Output the (X, Y) coordinate of the center of the cell containing the given text.  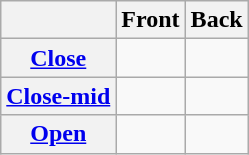
Open (58, 134)
Front (150, 20)
Back (216, 20)
Close (58, 58)
Close-mid (58, 96)
